Scan for the cell matching the given text and deliver its [X, Y] coordinate at center. 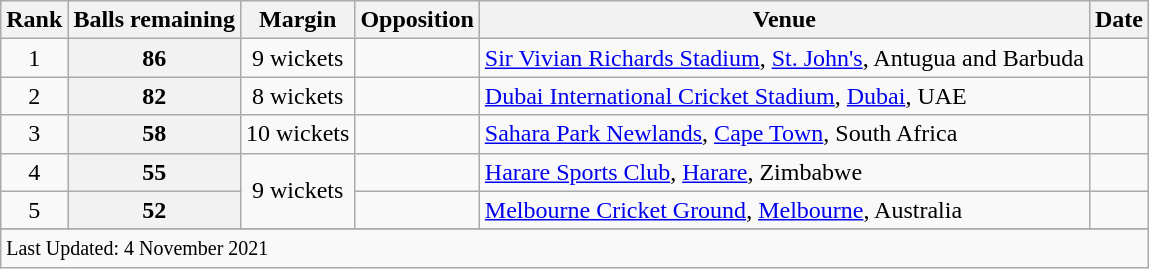
Venue [784, 20]
Margin [297, 20]
58 [154, 134]
8 wickets [297, 96]
Sahara Park Newlands, Cape Town, South Africa [784, 134]
Date [1118, 20]
Balls remaining [154, 20]
Last Updated: 4 November 2021 [575, 248]
Dubai International Cricket Stadium, Dubai, UAE [784, 96]
82 [154, 96]
55 [154, 172]
Harare Sports Club, Harare, Zimbabwe [784, 172]
Melbourne Cricket Ground, Melbourne, Australia [784, 210]
86 [154, 58]
5 [34, 210]
1 [34, 58]
Sir Vivian Richards Stadium, St. John's, Antugua and Barbuda [784, 58]
3 [34, 134]
4 [34, 172]
Rank [34, 20]
2 [34, 96]
10 wickets [297, 134]
Opposition [417, 20]
52 [154, 210]
